Return the (X, Y) coordinate for the center point of the cell that contains the specified text.  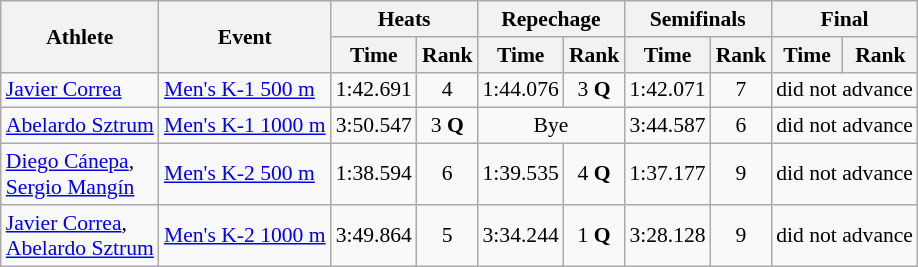
Semifinals (698, 19)
3:28.128 (667, 236)
Bye (552, 126)
1:37.177 (667, 174)
3:34.244 (521, 236)
1:39.535 (521, 174)
Event (245, 36)
1:42.691 (374, 90)
5 (448, 236)
1 Q (594, 236)
Men's K-2 1000 m (245, 236)
3:50.547 (374, 126)
Repechage (552, 19)
3:49.864 (374, 236)
1:38.594 (374, 174)
4 (448, 90)
Heats (404, 19)
Javier Correa (80, 90)
Men's K-1 500 m (245, 90)
Abelardo Sztrum (80, 126)
3:44.587 (667, 126)
1:42.071 (667, 90)
Athlete (80, 36)
Diego Cánepa,Sergio Mangín (80, 174)
Final (844, 19)
Men's K-2 500 m (245, 174)
Men's K-1 1000 m (245, 126)
1:44.076 (521, 90)
Javier Correa,Abelardo Sztrum (80, 236)
4 Q (594, 174)
7 (742, 90)
